From the cell containing the given text, extract its center point as [X, Y] coordinate. 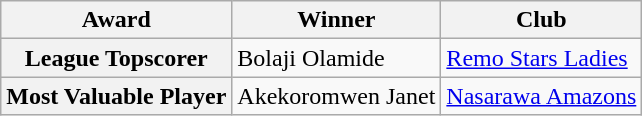
Winner [336, 20]
Remo Stars Ladies [542, 58]
Bolaji Olamide [336, 58]
League Topscorer [116, 58]
Nasarawa Amazons [542, 96]
Club [542, 20]
Most Valuable Player [116, 96]
Award [116, 20]
Akekoromwen Janet [336, 96]
